For the text-containing cell, return its midpoint in (X, Y) coordinate format. 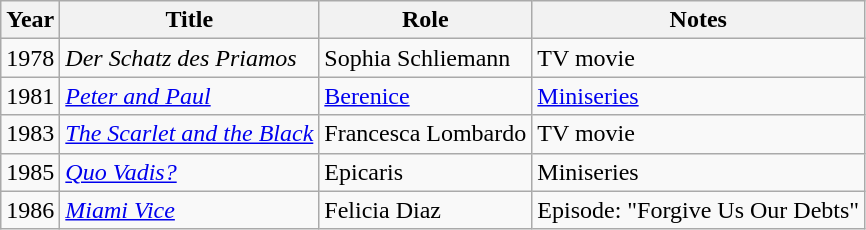
1985 (30, 172)
1986 (30, 210)
Berenice (426, 96)
Quo Vadis? (190, 172)
Role (426, 20)
Notes (698, 20)
Episode: "Forgive Us Our Debts" (698, 210)
Year (30, 20)
Epicaris (426, 172)
Felicia Diaz (426, 210)
Peter and Paul (190, 96)
Miami Vice (190, 210)
1981 (30, 96)
Francesca Lombardo (426, 134)
The Scarlet and the Black (190, 134)
Sophia Schliemann (426, 58)
Der Schatz des Priamos (190, 58)
1983 (30, 134)
Title (190, 20)
1978 (30, 58)
